Determine the (x, y) coordinate at the center of the cell enclosing the given text.  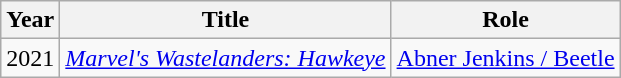
Title (226, 20)
Abner Jenkins / Beetle (506, 58)
Marvel's Wastelanders: Hawkeye (226, 58)
Year (30, 20)
Role (506, 20)
2021 (30, 58)
